Identify which cell holds the provided text, then report its [X, Y] central coordinate. 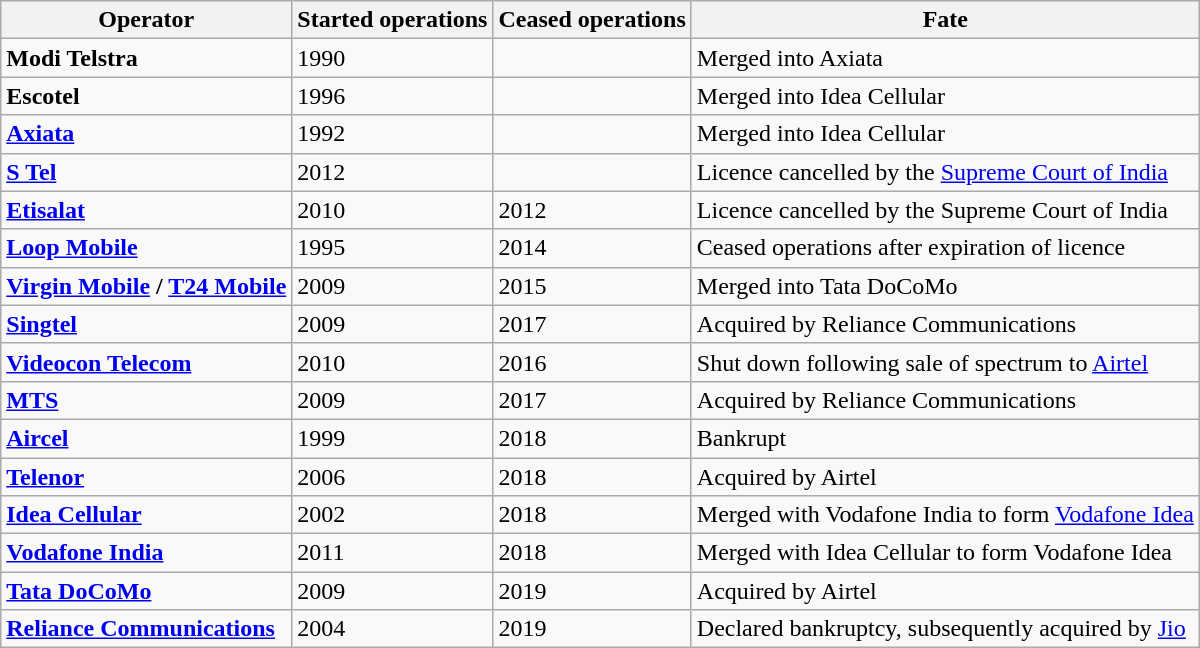
2011 [392, 553]
Merged into Tata DoCoMo [945, 286]
Virgin Mobile / T24 Mobile [146, 286]
Merged with Idea Cellular to form Vodafone Idea [945, 553]
2014 [592, 248]
Ceased operations after expiration of licence [945, 248]
Loop Mobile [146, 248]
Reliance Communications [146, 629]
2016 [592, 362]
Etisalat [146, 210]
Shut down following sale of spectrum to Airtel [945, 362]
Axiata [146, 134]
2006 [392, 477]
Aircel [146, 438]
Singtel [146, 324]
Started operations [392, 20]
Operator [146, 20]
Tata DoCoMo [146, 591]
1992 [392, 134]
Merged with Vodafone India to form Vodafone Idea [945, 515]
1995 [392, 248]
2002 [392, 515]
Telenor [146, 477]
Bankrupt [945, 438]
Fate [945, 20]
Vodafone India [146, 553]
Idea Cellular [146, 515]
2004 [392, 629]
1999 [392, 438]
S Tel [146, 172]
2015 [592, 286]
1996 [392, 96]
Declared bankruptcy, subsequently acquired by Jio [945, 629]
Merged into Axiata [945, 58]
Videocon Telecom [146, 362]
MTS [146, 400]
Modi Telstra [146, 58]
Escotel [146, 96]
1990 [392, 58]
Ceased operations [592, 20]
